Extract the [x, y] coordinate from the center of the cell holding the provided text.  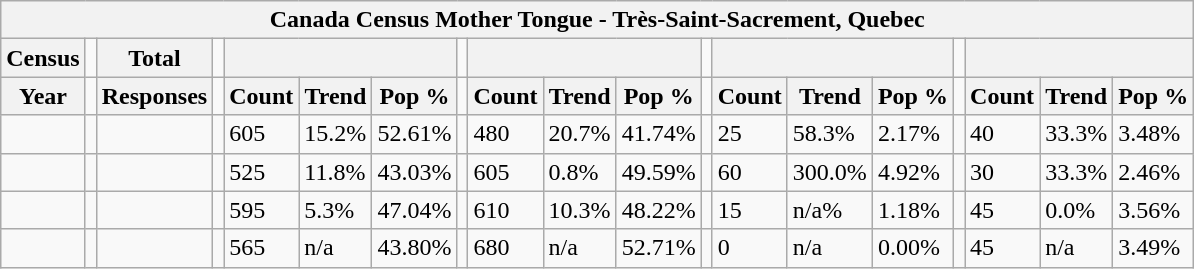
11.8% [336, 172]
Responses [154, 96]
25 [750, 134]
680 [506, 248]
480 [506, 134]
15 [750, 210]
47.04% [414, 210]
3.56% [1154, 210]
610 [506, 210]
20.7% [580, 134]
Canada Census Mother Tongue - Très-Saint-Sacrement, Quebec [598, 20]
41.74% [658, 134]
4.92% [912, 172]
525 [262, 172]
595 [262, 210]
300.0% [830, 172]
10.3% [580, 210]
3.48% [1154, 134]
2.46% [1154, 172]
1.18% [912, 210]
3.49% [1154, 248]
52.61% [414, 134]
40 [1002, 134]
43.80% [414, 248]
49.59% [658, 172]
n/a% [830, 210]
Census [43, 58]
5.3% [336, 210]
48.22% [658, 210]
52.71% [658, 248]
0.8% [580, 172]
Year [43, 96]
60 [750, 172]
30 [1002, 172]
58.3% [830, 134]
15.2% [336, 134]
0.00% [912, 248]
0.0% [1076, 210]
565 [262, 248]
43.03% [414, 172]
Total [154, 58]
2.17% [912, 134]
0 [750, 248]
